Capture the cell that displays the provided text and extract its (X, Y) central coordinate. 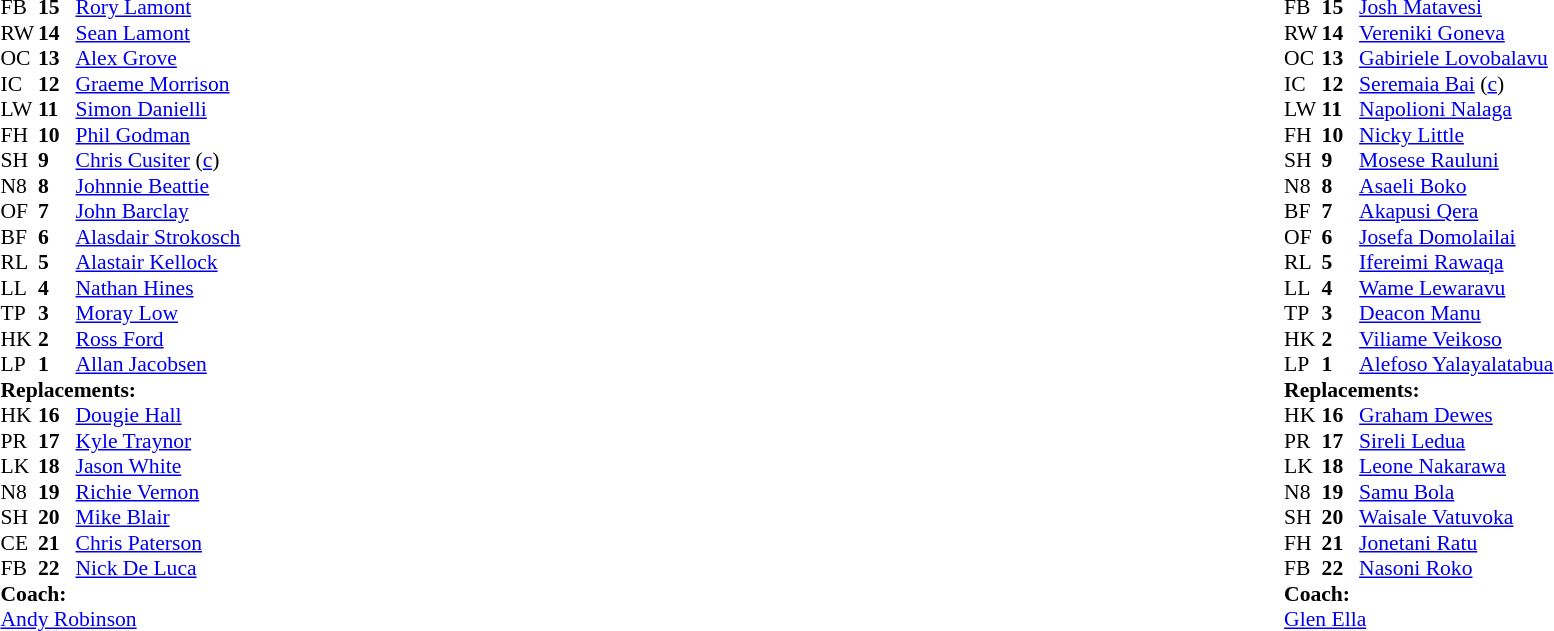
Ross Ford (158, 339)
Johnnie Beattie (158, 186)
Ifereimi Rawaqa (1456, 263)
Samu Bola (1456, 492)
Waisale Vatuvoka (1456, 517)
Nasoni Roko (1456, 569)
Alex Grove (158, 59)
Sean Lamont (158, 33)
Gabiriele Lovobalavu (1456, 59)
Graham Dewes (1456, 415)
Chris Paterson (158, 543)
Deacon Manu (1456, 313)
Napolioni Nalaga (1456, 109)
John Barclay (158, 211)
Phil Godman (158, 135)
Kyle Traynor (158, 441)
CE (19, 543)
Akapusi Qera (1456, 211)
Mike Blair (158, 517)
Chris Cusiter (c) (158, 161)
Alefoso Yalayalatabua (1456, 365)
Simon Danielli (158, 109)
Viliame Veikoso (1456, 339)
Seremaia Bai (c) (1456, 84)
Vereniki Goneva (1456, 33)
Wame Lewaravu (1456, 288)
Richie Vernon (158, 492)
Nick De Luca (158, 569)
Alastair Kellock (158, 263)
Jonetani Ratu (1456, 543)
Leone Nakarawa (1456, 467)
Alasdair Strokosch (158, 237)
Graeme Morrison (158, 84)
Asaeli Boko (1456, 186)
Josefa Domolailai (1456, 237)
Sireli Ledua (1456, 441)
Allan Jacobsen (158, 365)
Mosese Rauluni (1456, 161)
Nathan Hines (158, 288)
Moray Low (158, 313)
Dougie Hall (158, 415)
Jason White (158, 467)
Nicky Little (1456, 135)
